From the cell containing the given text, extract its center point as [x, y] coordinate. 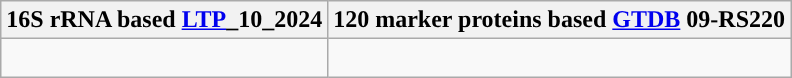
120 marker proteins based GTDB 09-RS220 [560, 20]
16S rRNA based LTP_10_2024 [164, 20]
